From the cell containing the given text, extract its center point as [X, Y] coordinate. 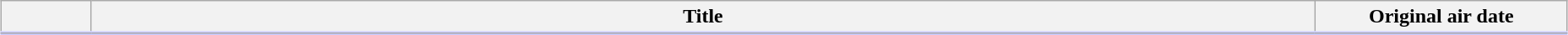
Title [703, 17]
Original air date [1441, 17]
